Scan for the cell matching the given text and deliver its [X, Y] coordinate at center. 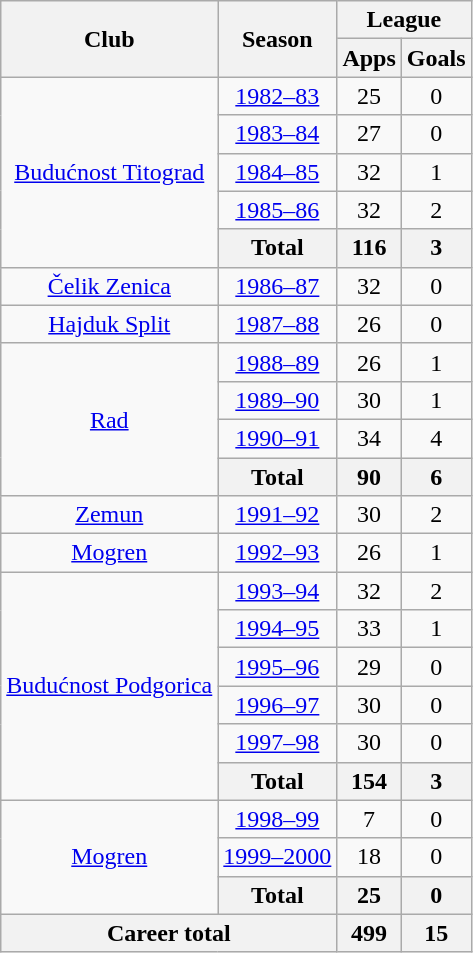
Club [110, 39]
Čelik Zenica [110, 286]
1986–87 [278, 286]
Apps [369, 58]
1983–84 [278, 134]
116 [369, 248]
Zemun [110, 515]
33 [369, 629]
499 [369, 933]
Rad [110, 419]
29 [369, 667]
1985–86 [278, 210]
90 [369, 477]
Goals [436, 58]
6 [436, 477]
1997–98 [278, 743]
1999–2000 [278, 857]
1991–92 [278, 515]
1984–85 [278, 172]
1987–88 [278, 324]
1982–83 [278, 96]
154 [369, 781]
1993–94 [278, 591]
Budućnost Titograd [110, 172]
Season [278, 39]
1990–91 [278, 438]
1996–97 [278, 705]
7 [369, 819]
1989–90 [278, 400]
Career total [169, 933]
27 [369, 134]
1992–93 [278, 553]
1988–89 [278, 362]
1994–95 [278, 629]
4 [436, 438]
Budućnost Podgorica [110, 686]
34 [369, 438]
Hajduk Split [110, 324]
18 [369, 857]
1995–96 [278, 667]
League [404, 20]
15 [436, 933]
1998–99 [278, 819]
